Extract the [x, y] coordinate from the center of the cell holding the provided text.  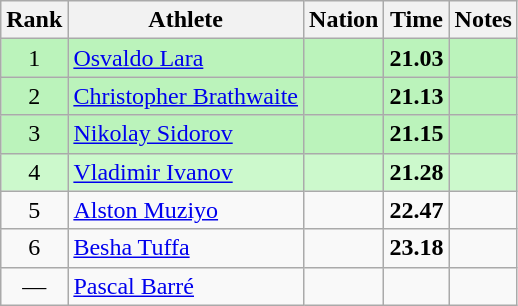
— [34, 286]
Athlete [186, 20]
Besha Tuffa [186, 248]
Notes [483, 20]
21.28 [416, 172]
21.15 [416, 134]
5 [34, 210]
Nation [344, 20]
21.13 [416, 96]
1 [34, 58]
Alston Muziyo [186, 210]
Nikolay Sidorov [186, 134]
4 [34, 172]
Christopher Brathwaite [186, 96]
Rank [34, 20]
6 [34, 248]
3 [34, 134]
Osvaldo Lara [186, 58]
2 [34, 96]
Time [416, 20]
Vladimir Ivanov [186, 172]
23.18 [416, 248]
Pascal Barré [186, 286]
21.03 [416, 58]
22.47 [416, 210]
